Return (x, y) of the center of cell containing provided text 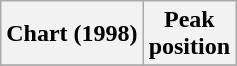
Peakposition (189, 34)
Chart (1998) (72, 34)
